Return [x, y] of the center of cell containing provided text 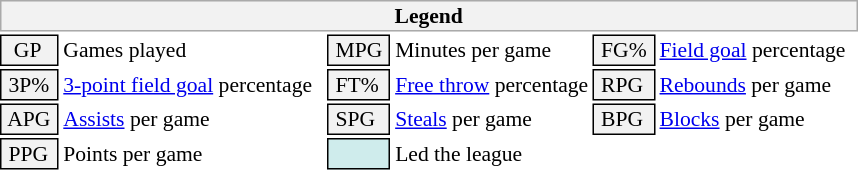
Field goal percentage [758, 50]
Steals per game [492, 120]
Minutes per game [492, 50]
Games played [193, 50]
APG [30, 120]
Points per game [193, 154]
GP [30, 50]
MPG [359, 50]
3P% [30, 85]
RPG [624, 85]
Legend [428, 16]
BPG [624, 120]
SPG [359, 120]
Led the league [492, 154]
FG% [624, 50]
Assists per game [193, 120]
Free throw percentage [492, 85]
FT% [359, 85]
PPG [30, 154]
Rebounds per game [758, 85]
Blocks per game [758, 120]
3-point field goal percentage [193, 85]
